Capture the cell that displays the provided text and extract its [x, y] central coordinate. 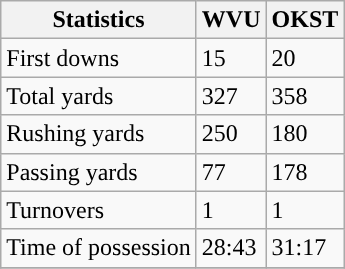
Time of possession [99, 248]
250 [231, 134]
15 [231, 58]
358 [305, 96]
180 [305, 134]
Passing yards [99, 172]
First downs [99, 58]
77 [231, 172]
Statistics [99, 20]
OKST [305, 20]
Turnovers [99, 210]
327 [231, 96]
20 [305, 58]
178 [305, 172]
Rushing yards [99, 134]
31:17 [305, 248]
28:43 [231, 248]
Total yards [99, 96]
WVU [231, 20]
